Pinpoint the cell where the given text exists, returning its (X, Y) midpoint coordinate. 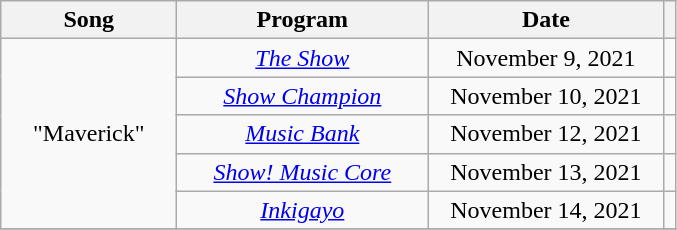
"Maverick" (89, 134)
Program (302, 20)
Inkigayo (302, 210)
Show Champion (302, 96)
Song (89, 20)
November 13, 2021 (546, 172)
Date (546, 20)
November 14, 2021 (546, 210)
Show! Music Core (302, 172)
November 12, 2021 (546, 134)
The Show (302, 58)
Music Bank (302, 134)
November 10, 2021 (546, 96)
November 9, 2021 (546, 58)
